Locate the cell with the specified text and output its (x, y) center coordinate. 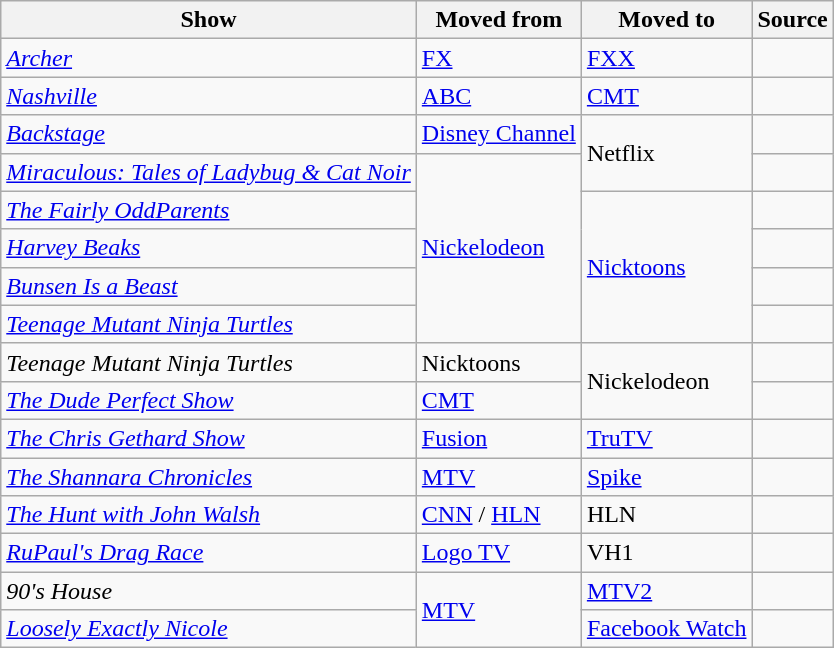
FX (498, 58)
Moved to (666, 20)
Disney Channel (498, 134)
90's House (209, 591)
Moved from (498, 20)
VH1 (666, 553)
Facebook Watch (666, 629)
MTV2 (666, 591)
The Hunt with John Walsh (209, 515)
Nashville (209, 96)
ABC (498, 96)
FXX (666, 58)
Show (209, 20)
Logo TV (498, 553)
The Dude Perfect Show (209, 400)
The Chris Gethard Show (209, 438)
CNN / HLN (498, 515)
The Shannara Chronicles (209, 477)
Miraculous: Tales of Ladybug & Cat Noir (209, 172)
Source (792, 20)
Bunsen Is a Beast (209, 286)
Spike (666, 477)
Fusion (498, 438)
The Fairly OddParents (209, 210)
Netflix (666, 153)
Harvey Beaks (209, 248)
RuPaul's Drag Race (209, 553)
TruTV (666, 438)
HLN (666, 515)
Loosely Exactly Nicole (209, 629)
Backstage (209, 134)
Archer (209, 58)
